Determine the [x, y] coordinate at the center of the cell enclosing the given text.  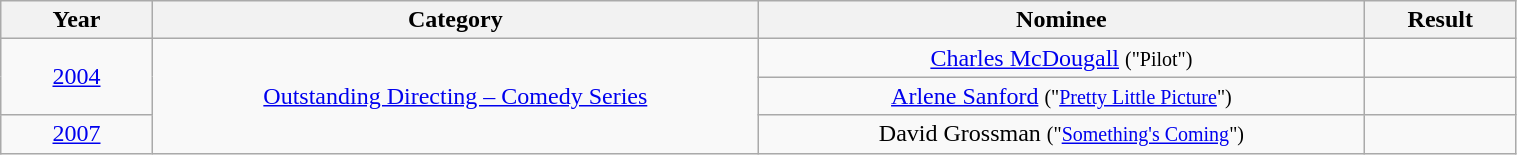
Year [77, 20]
Outstanding Directing – Comedy Series [455, 96]
Charles McDougall ("Pilot") [1061, 58]
Arlene Sanford ("Pretty Little Picture") [1061, 96]
Category [455, 20]
2007 [77, 134]
Nominee [1061, 20]
2004 [77, 77]
Result [1440, 20]
David Grossman ("Something's Coming") [1061, 134]
